Detect which cell encompasses the target text, then output its (x, y) center coordinate. 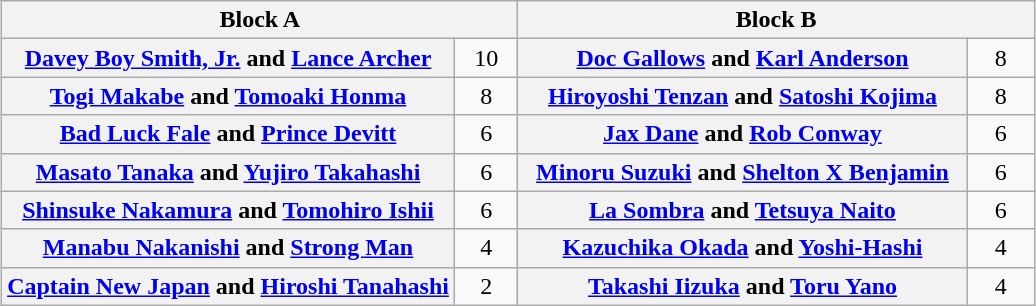
Togi Makabe and Tomoaki Honma (228, 96)
Block B (776, 20)
2 (486, 286)
Captain New Japan and Hiroshi Tanahashi (228, 286)
Masato Tanaka and Yujiro Takahashi (228, 172)
Minoru Suzuki and Shelton X Benjamin (742, 172)
Doc Gallows and Karl Anderson (742, 58)
La Sombra and Tetsuya Naito (742, 210)
Kazuchika Okada and Yoshi-Hashi (742, 248)
Bad Luck Fale and Prince Devitt (228, 134)
Shinsuke Nakamura and Tomohiro Ishii (228, 210)
Block A (260, 20)
10 (486, 58)
Manabu Nakanishi and Strong Man (228, 248)
Hiroyoshi Tenzan and Satoshi Kojima (742, 96)
Takashi Iizuka and Toru Yano (742, 286)
Davey Boy Smith, Jr. and Lance Archer (228, 58)
Jax Dane and Rob Conway (742, 134)
